Output the [X, Y] coordinate of the center of the cell containing the given text.  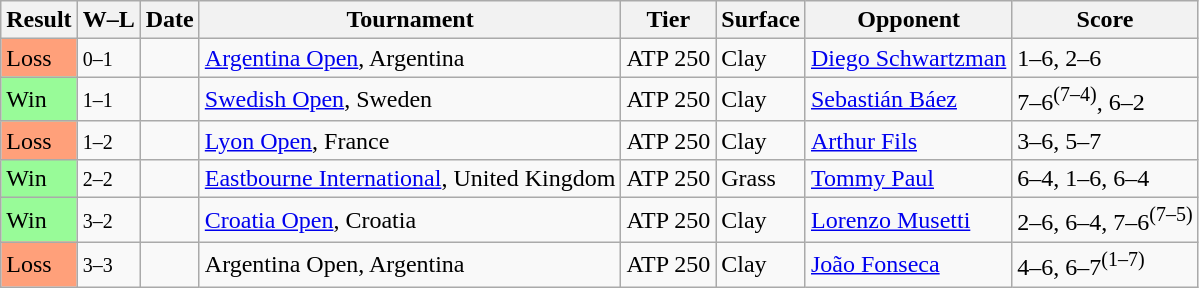
3–6, 5–7 [1105, 140]
Tournament [410, 20]
Tommy Paul [908, 178]
0–1 [108, 58]
3–2 [108, 220]
1–6, 2–6 [1105, 58]
2–2 [108, 178]
Lyon Open, France [410, 140]
Date [170, 20]
Swedish Open, Sweden [410, 100]
6–4, 1–6, 6–4 [1105, 178]
Opponent [908, 20]
Diego Schwartzman [908, 58]
Surface [761, 20]
7–6(7–4), 6–2 [1105, 100]
Croatia Open, Croatia [410, 220]
Eastbourne International, United Kingdom [410, 178]
Score [1105, 20]
4–6, 6–7(1–7) [1105, 264]
2–6, 6–4, 7–6(7–5) [1105, 220]
Sebastián Báez [908, 100]
João Fonseca [908, 264]
1–2 [108, 140]
3–3 [108, 264]
Grass [761, 178]
Result [39, 20]
W–L [108, 20]
Arthur Fils [908, 140]
1–1 [108, 100]
Lorenzo Musetti [908, 220]
Tier [668, 20]
